Output the (x, y) coordinate of the center of the cell containing the given text.  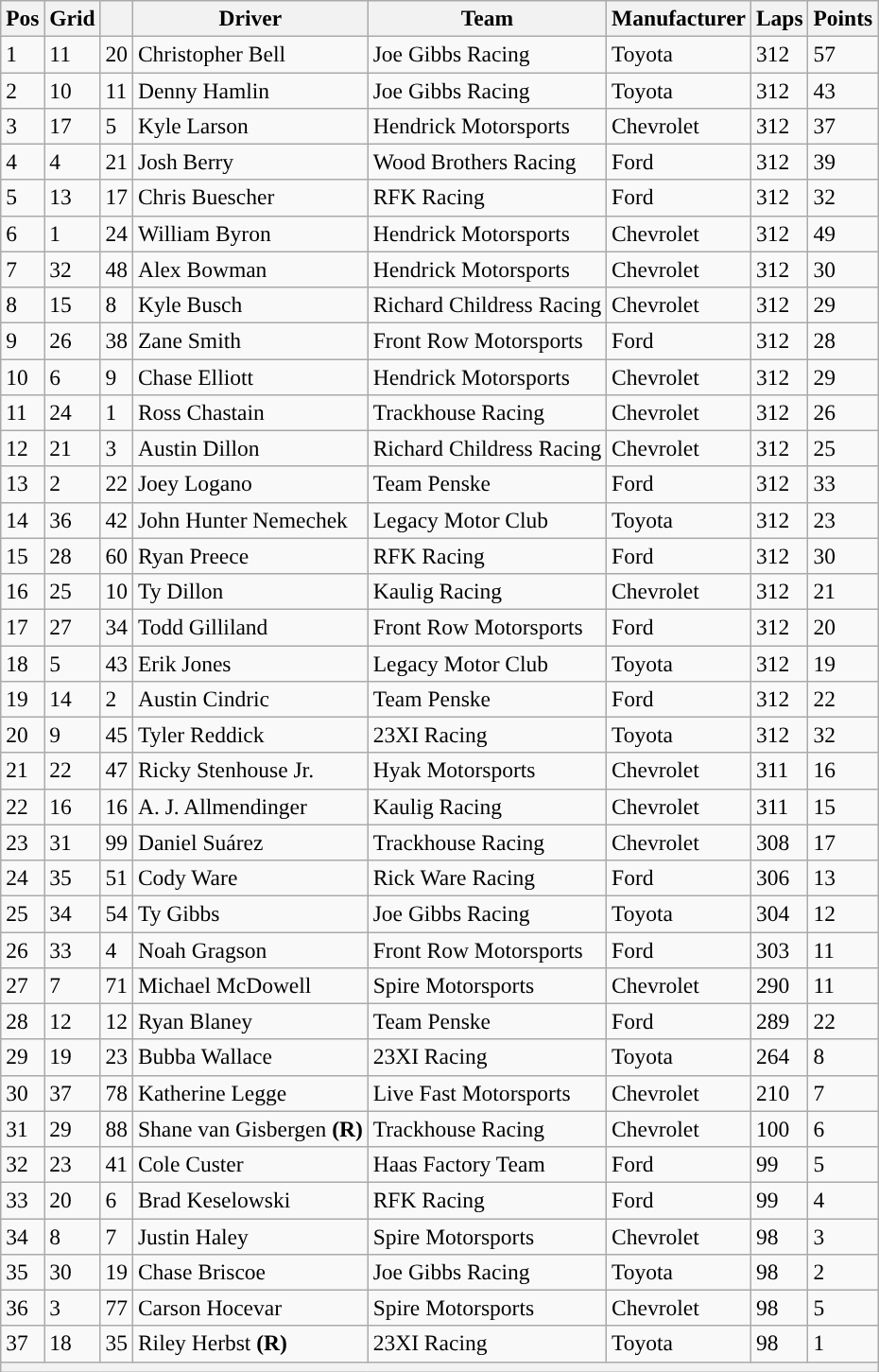
Michael McDowell (250, 985)
Alex Bowman (250, 269)
Haas Factory Team (487, 1164)
Josh Berry (250, 162)
Bubba Wallace (250, 1057)
303 (779, 949)
308 (779, 842)
Ryan Blaney (250, 1021)
Carson Hocevar (250, 1308)
290 (779, 985)
78 (116, 1093)
Chase Elliott (250, 376)
Joey Logano (250, 484)
77 (116, 1308)
Laps (779, 18)
Hyak Motorsports (487, 771)
Denny Hamlin (250, 90)
39 (843, 162)
Todd Gilliland (250, 627)
Justin Haley (250, 1236)
42 (116, 520)
100 (779, 1129)
Team (487, 18)
304 (779, 913)
Christopher Bell (250, 54)
Austin Dillon (250, 448)
47 (116, 771)
Daniel Suárez (250, 842)
210 (779, 1093)
45 (116, 735)
71 (116, 985)
49 (843, 234)
Noah Gragson (250, 949)
Grid (72, 18)
Tyler Reddick (250, 735)
Rick Ware Racing (487, 877)
54 (116, 913)
264 (779, 1057)
Riley Herbst (R) (250, 1344)
Wood Brothers Racing (487, 162)
41 (116, 1164)
Ryan Preece (250, 556)
Katherine Legge (250, 1093)
Driver (250, 18)
Chase Briscoe (250, 1272)
John Hunter Nemechek (250, 520)
Manufacturer (679, 18)
306 (779, 877)
Shane van Gisbergen (R) (250, 1129)
Ty Dillon (250, 591)
Chris Buescher (250, 198)
51 (116, 877)
Cole Custer (250, 1164)
Cody Ware (250, 877)
Ricky Stenhouse Jr. (250, 771)
Points (843, 18)
57 (843, 54)
Kyle Busch (250, 304)
Brad Keselowski (250, 1200)
Ross Chastain (250, 412)
Pos (23, 18)
48 (116, 269)
Zane Smith (250, 340)
38 (116, 340)
Ty Gibbs (250, 913)
Erik Jones (250, 663)
William Byron (250, 234)
289 (779, 1021)
Live Fast Motorsports (487, 1093)
60 (116, 556)
A. J. Allmendinger (250, 807)
Kyle Larson (250, 126)
88 (116, 1129)
Austin Cindric (250, 699)
